Capture the cell that displays the provided text and extract its (x, y) central coordinate. 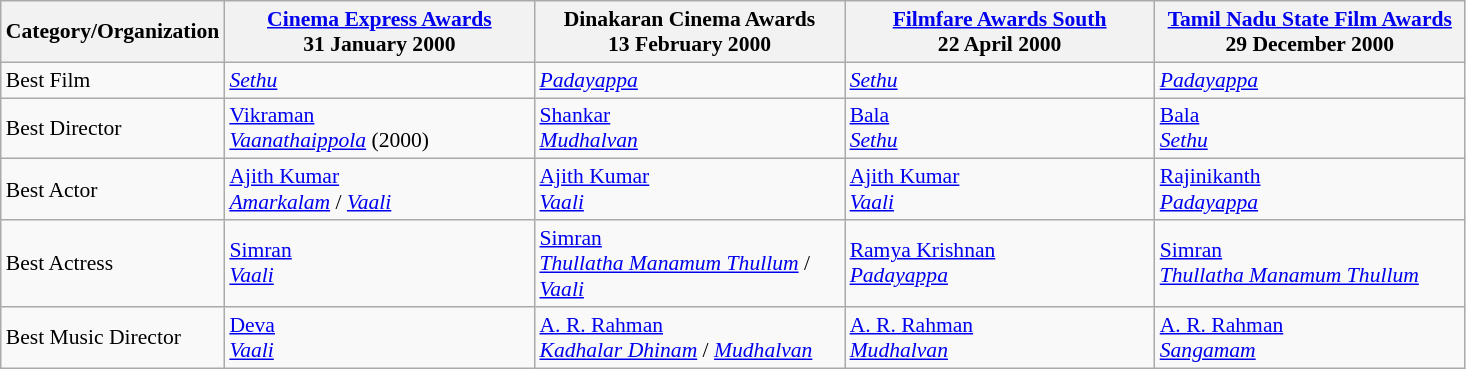
Ramya KrishnanPadayappa (1000, 264)
VikramanVaanathaippola (2000) (379, 128)
Best Actress (113, 264)
Ajith KumarAmarkalam / Vaali (379, 190)
RajinikanthPadayappa (1310, 190)
Cinema Express Awards 31 January 2000 (379, 32)
SimranVaali (379, 264)
Best Actor (113, 190)
Best Director (113, 128)
ShankarMudhalvan (689, 128)
Filmfare Awards South22 April 2000 (1000, 32)
Dinakaran Cinema Awards 13 February 2000 (689, 32)
DevaVaali (379, 338)
SimranThullatha Manamum Thullum / Vaali (689, 264)
Category/Organization (113, 32)
Tamil Nadu State Film Awards29 December 2000 (1310, 32)
Best Film (113, 80)
A. R. RahmanKadhalar Dhinam / Mudhalvan (689, 338)
Best Music Director (113, 338)
SimranThullatha Manamum Thullum (1310, 264)
A. R. RahmanSangamam (1310, 338)
A. R. RahmanMudhalvan (1000, 338)
